Identify which cell holds the provided text, then report its (x, y) central coordinate. 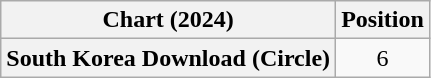
South Korea Download (Circle) (168, 58)
Position (383, 20)
Chart (2024) (168, 20)
6 (383, 58)
